Output the [X, Y] coordinate of the center of the cell containing the given text.  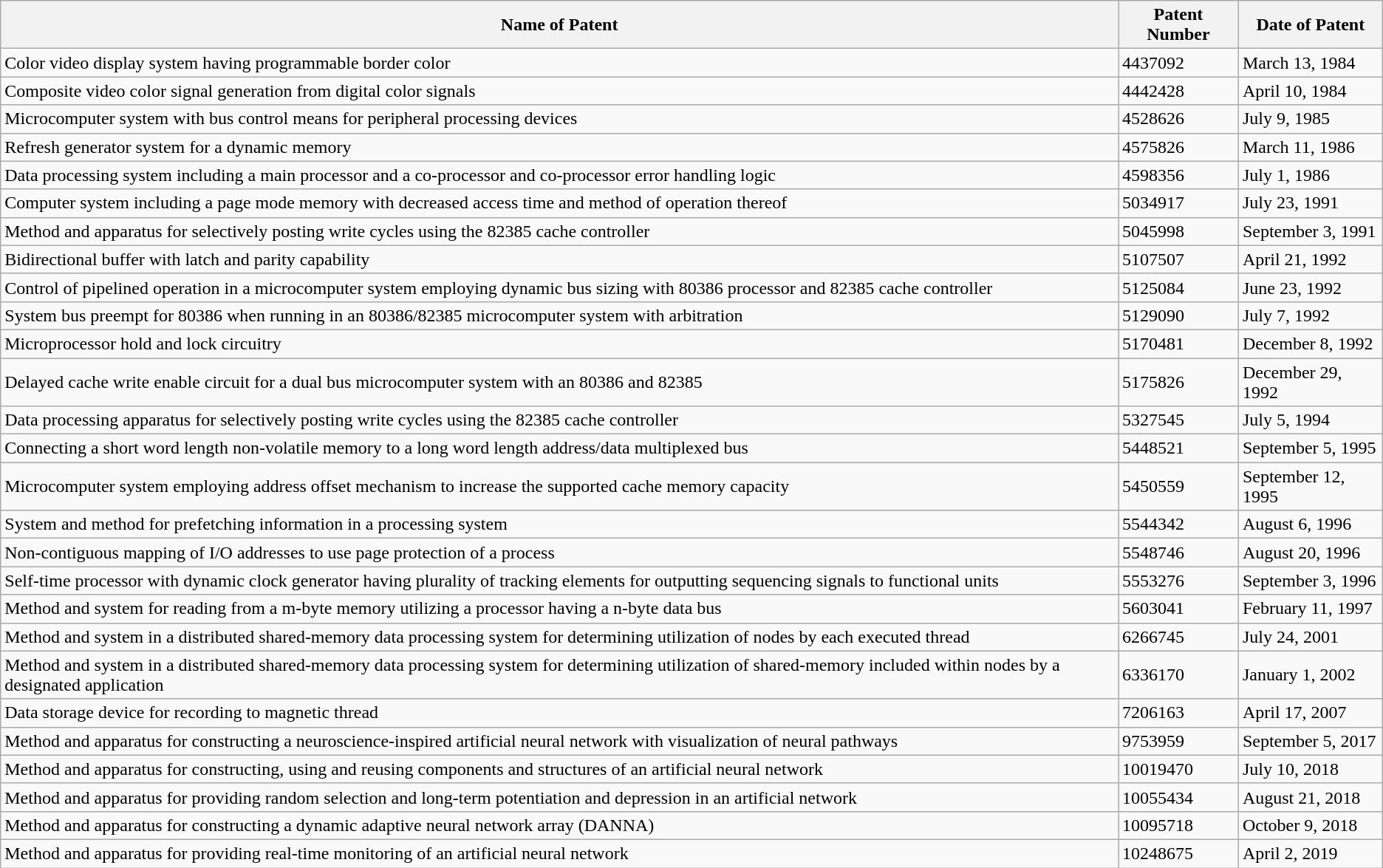
Data processing system including a main processor and a co-processor and co-processor error handling logic [560, 175]
5448521 [1179, 448]
10095718 [1179, 825]
December 8, 1992 [1311, 344]
April 10, 1984 [1311, 91]
April 2, 2019 [1311, 853]
9753959 [1179, 741]
6266745 [1179, 637]
Method and system in a distributed shared-memory data processing system for determining utilization of nodes by each executed thread [560, 637]
10019470 [1179, 769]
Bidirectional buffer with latch and parity capability [560, 259]
10055434 [1179, 797]
System and method for prefetching information in a processing system [560, 524]
September 12, 1995 [1311, 486]
5544342 [1179, 524]
6336170 [1179, 675]
Method and apparatus for constructing, using and reusing components and structures of an artificial neural network [560, 769]
Method and apparatus for constructing a neuroscience-inspired artificial neural network with visualization of neural pathways [560, 741]
August 21, 2018 [1311, 797]
July 10, 2018 [1311, 769]
System bus preempt for 80386 when running in an 80386/82385 microcomputer system with arbitration [560, 315]
5107507 [1179, 259]
5450559 [1179, 486]
March 13, 1984 [1311, 63]
Composite video color signal generation from digital color signals [560, 91]
Delayed cache write enable circuit for a dual bus microcomputer system with an 80386 and 82385 [560, 381]
5034917 [1179, 203]
Method and apparatus for constructing a dynamic adaptive neural network array (DANNA) [560, 825]
January 1, 2002 [1311, 675]
10248675 [1179, 853]
April 17, 2007 [1311, 713]
July 5, 1994 [1311, 420]
Method and apparatus for providing random selection and long-term potentiation and depression in an artificial network [560, 797]
September 5, 1995 [1311, 448]
Method and system for reading from a m-byte memory utilizing a processor having a n-byte data bus [560, 609]
Non-contiguous mapping of I/O addresses to use page protection of a process [560, 553]
5045998 [1179, 231]
Color video display system having programmable border color [560, 63]
September 5, 2017 [1311, 741]
Microcomputer system employing address offset mechanism to increase the supported cache memory capacity [560, 486]
Connecting a short word length non-volatile memory to a long word length address/data multiplexed bus [560, 448]
December 29, 1992 [1311, 381]
4575826 [1179, 147]
July 24, 2001 [1311, 637]
June 23, 1992 [1311, 287]
July 9, 1985 [1311, 119]
Data storage device for recording to magnetic thread [560, 713]
Microprocessor hold and lock circuitry [560, 344]
Patent Number [1179, 25]
5125084 [1179, 287]
October 9, 2018 [1311, 825]
August 6, 1996 [1311, 524]
September 3, 1991 [1311, 231]
5548746 [1179, 553]
Name of Patent [560, 25]
March 11, 1986 [1311, 147]
July 1, 1986 [1311, 175]
July 23, 1991 [1311, 203]
5603041 [1179, 609]
5170481 [1179, 344]
5129090 [1179, 315]
Data processing apparatus for selectively posting write cycles using the 82385 cache controller [560, 420]
July 7, 1992 [1311, 315]
4442428 [1179, 91]
5327545 [1179, 420]
August 20, 1996 [1311, 553]
April 21, 1992 [1311, 259]
Microcomputer system with bus control means for peripheral processing devices [560, 119]
Refresh generator system for a dynamic memory [560, 147]
September 3, 1996 [1311, 581]
Computer system including a page mode memory with decreased access time and method of operation thereof [560, 203]
4528626 [1179, 119]
February 11, 1997 [1311, 609]
5553276 [1179, 581]
7206163 [1179, 713]
4598356 [1179, 175]
Self-time processor with dynamic clock generator having plurality of tracking elements for outputting sequencing signals to functional units [560, 581]
Method and apparatus for providing real-time monitoring of an artificial neural network [560, 853]
Method and apparatus for selectively posting write cycles using the 82385 cache controller [560, 231]
Control of pipelined operation in a microcomputer system employing dynamic bus sizing with 80386 processor and 82385 cache controller [560, 287]
4437092 [1179, 63]
Date of Patent [1311, 25]
5175826 [1179, 381]
